Pinpoint the cell where the given text exists, returning its [X, Y] midpoint coordinate. 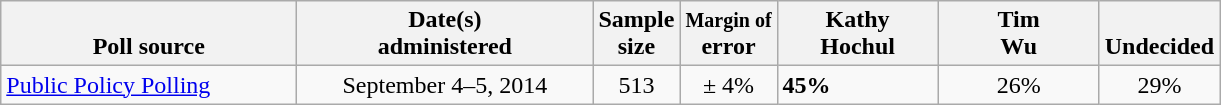
Public Policy Polling [149, 85]
26% [1018, 85]
Undecided [1159, 34]
45% [858, 85]
Poll source [149, 34]
TimWu [1018, 34]
513 [636, 85]
KathyHochul [858, 34]
Date(s)administered [445, 34]
29% [1159, 85]
Samplesize [636, 34]
± 4% [728, 85]
Margin oferror [728, 34]
September 4–5, 2014 [445, 85]
